Extract the [X, Y] coordinate from the center of the cell holding the provided text.  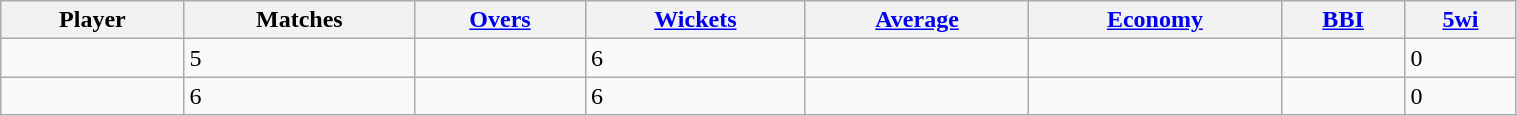
Average [916, 20]
Wickets [695, 20]
Matches [300, 20]
5wi [1460, 20]
Economy [1156, 20]
Player [92, 20]
BBI [1343, 20]
5 [300, 58]
Overs [500, 20]
